Return (x, y) of the center of cell containing provided text 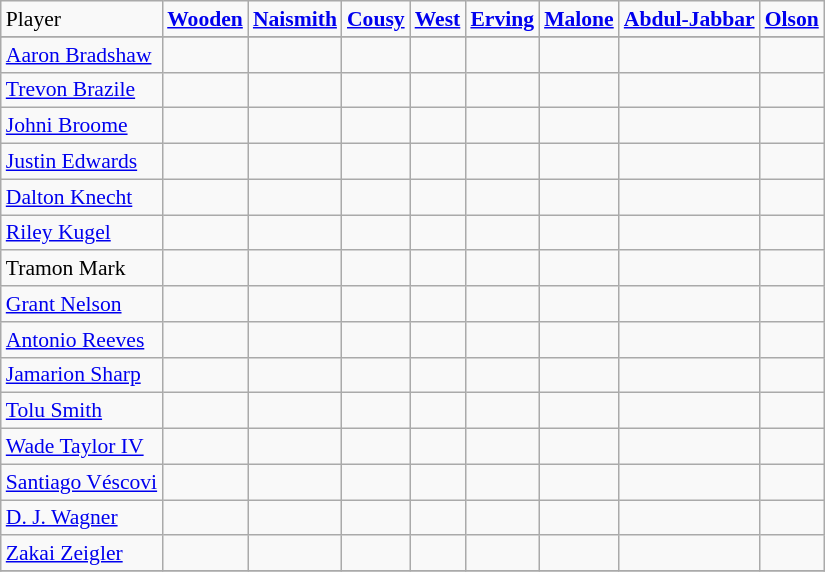
Wooden (205, 19)
Tolu Smith (82, 411)
West (438, 19)
Erving (502, 19)
Olson (792, 19)
Tramon Mark (82, 269)
Naismith (295, 19)
Malone (579, 19)
Justin Edwards (82, 162)
Johni Broome (82, 126)
Player (82, 19)
Trevon Brazile (82, 90)
Zakai Zeigler (82, 554)
Santiago Véscovi (82, 482)
D. J. Wagner (82, 518)
Abdul-Jabbar (690, 19)
Cousy (376, 19)
Riley Kugel (82, 233)
Jamarion Sharp (82, 375)
Dalton Knecht (82, 197)
Aaron Bradshaw (82, 55)
Wade Taylor IV (82, 447)
Grant Nelson (82, 304)
Antonio Reeves (82, 340)
